Identify which cell holds the provided text, then report its (X, Y) central coordinate. 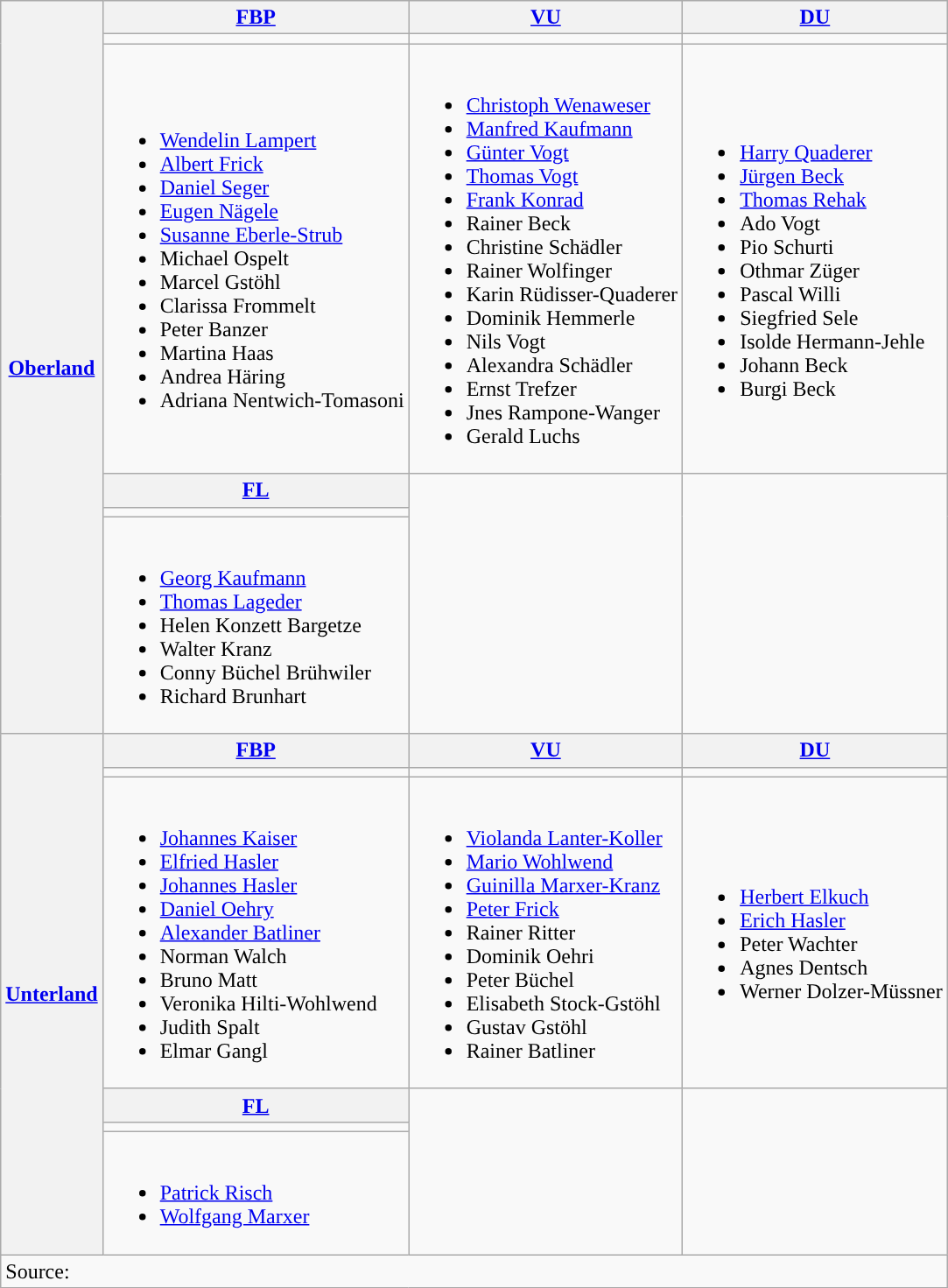
Harry QuadererJürgen BeckThomas RehakAdo VogtPio SchurtiOthmar ZügerPascal WilliSiegfried SeleIsolde Hermann-JehleJohann BeckBurgi Beck (816, 259)
Georg KaufmannThomas LagederHelen Konzett BargetzeWalter KranzConny Büchel BrühwilerRichard Brunhart (256, 625)
Herbert ElkuchErich HaslerPeter WachterAgnes DentschWerner Dolzer-Müssner (816, 933)
Source: (474, 1270)
Unterland (52, 994)
Johannes KaiserElfried HaslerJohannes HaslerDaniel OehryAlexander BatlinerNorman WalchBruno MattVeronika Hilti-WohlwendJudith SpaltElmar Gangl (256, 933)
Oberland (52, 368)
Patrick RischWolfgang Marxer (256, 1193)
